Determine the (x, y) coordinate at the center of the cell enclosing the given text.  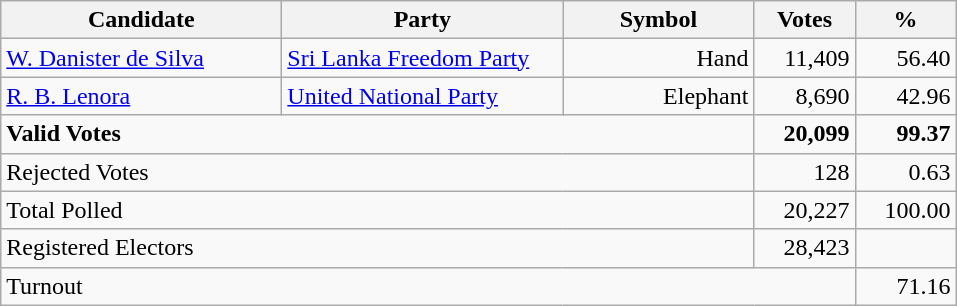
Turnout (428, 286)
Hand (658, 58)
42.96 (906, 96)
100.00 (906, 210)
Sri Lanka Freedom Party (422, 58)
R. B. Lenora (142, 96)
0.63 (906, 172)
11,409 (804, 58)
Total Polled (378, 210)
56.40 (906, 58)
128 (804, 172)
71.16 (906, 286)
Votes (804, 20)
Symbol (658, 20)
Registered Electors (378, 248)
20,099 (804, 134)
28,423 (804, 248)
Elephant (658, 96)
20,227 (804, 210)
W. Danister de Silva (142, 58)
% (906, 20)
Rejected Votes (378, 172)
99.37 (906, 134)
Candidate (142, 20)
Party (422, 20)
United National Party (422, 96)
8,690 (804, 96)
Valid Votes (378, 134)
